Extract the [x, y] coordinate from the center of the cell holding the provided text.  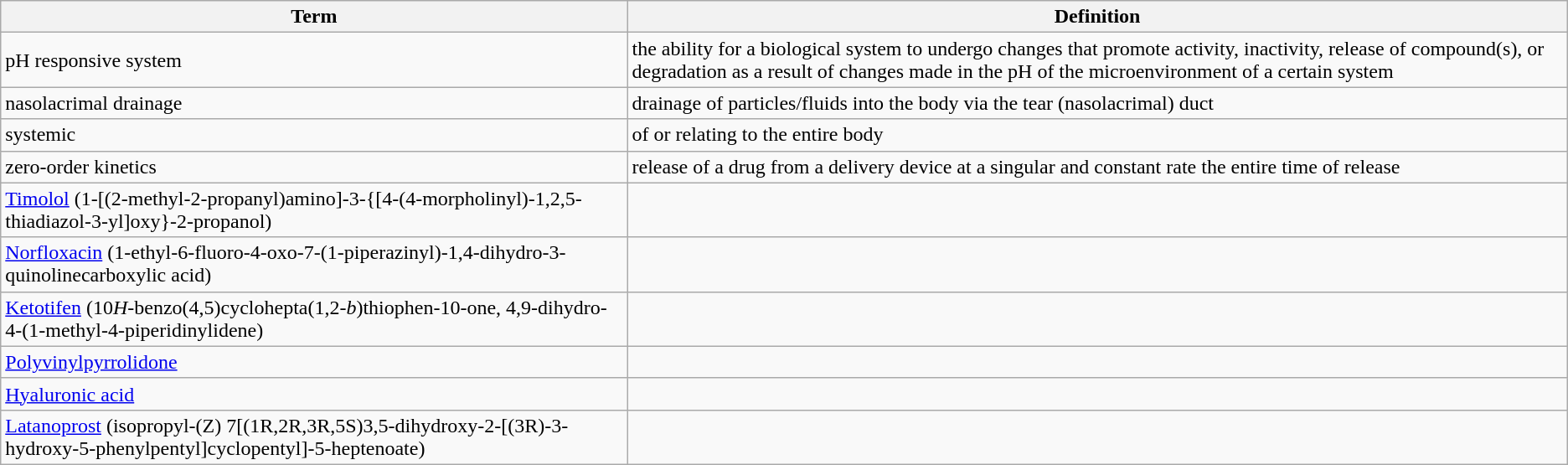
Timolol (1-[(2-methyl-2-propanyl)amino]-3-{[4-(4-morpholinyl)-1,2,5-thiadiazol-3-yl]oxy}-2-propanol) [314, 209]
pH responsive system [314, 60]
Norfloxacin (1-ethyl-6-fluoro-4-oxo-7-(1-piperazinyl)-1,4-dihydro-3-quinolinecarboxylic acid) [314, 265]
release of a drug from a delivery device at a singular and constant rate the entire time of release [1097, 167]
Hyaluronic acid [314, 394]
drainage of particles/fluids into the body via the tear (nasolacrimal) duct [1097, 103]
Term [314, 17]
nasolacrimal drainage [314, 103]
of or relating to the entire body [1097, 135]
Polyvinylpyrrolidone [314, 362]
Ketotifen (10H-benzo(4,5)cyclohepta(1,2-b)thiophen-10-one, 4,9-dihydro-4-(1-methyl-4-piperidinylidene) [314, 318]
zero-order kinetics [314, 167]
Latanoprost (isopropyl-(Z) 7[(1R,2R,3R,5S)3,5-dihydroxy-2-[(3R)-3-hydroxy-5-phenylpentyl]cyclopentyl]-5-heptenoate) [314, 437]
Definition [1097, 17]
systemic [314, 135]
